From the cell containing the given text, extract its center point as [x, y] coordinate. 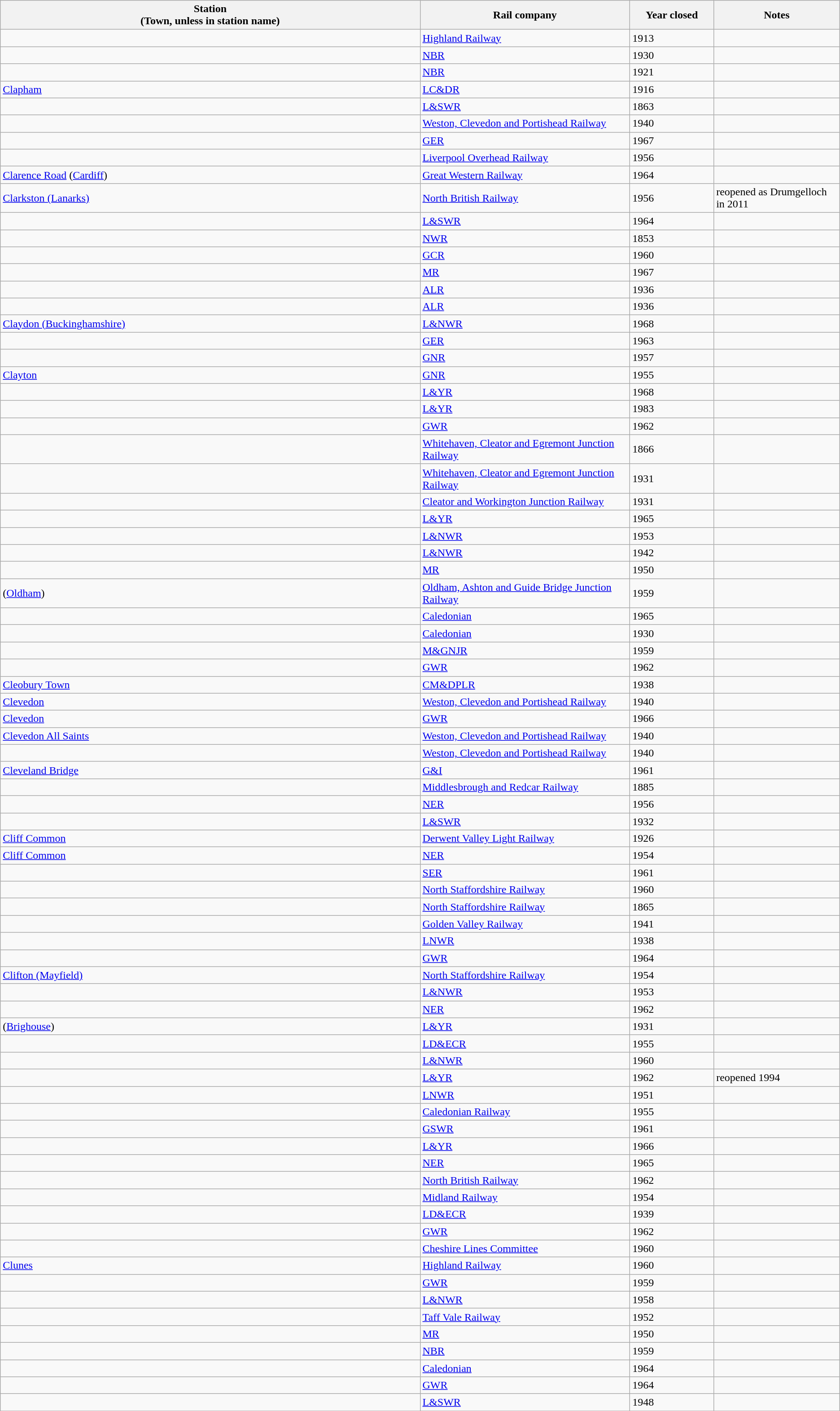
Taff Vale Railway [525, 1317]
GCR [525, 255]
1916 [672, 89]
Year closed [672, 15]
LC&DR [525, 89]
Derwent Valley Light Railway [525, 839]
1932 [672, 821]
Clapham [210, 89]
reopened as Drumgelloch in 2011 [777, 198]
1942 [672, 553]
1885 [672, 787]
CM&DPLR [525, 685]
1853 [672, 238]
1948 [672, 1402]
Clarence Road (Cardiff) [210, 175]
1958 [672, 1300]
Midland Railway [525, 1197]
Cleobury Town [210, 685]
Middlesbrough and Redcar Railway [525, 787]
Caledonian Railway [525, 1112]
Great Western Railway [525, 175]
Rail company [525, 15]
GSWR [525, 1129]
Claydon (Buckinghamshire) [210, 324]
Cleveland Bridge [210, 770]
1963 [672, 341]
SER [525, 873]
Clevedon All Saints [210, 736]
1941 [672, 924]
Oldham, Ashton and Guide Bridge Junction Railway [525, 593]
M&GNJR [525, 651]
1921 [672, 72]
Station(Town, unless in station name) [210, 15]
Cheshire Lines Committee [525, 1248]
(Brighouse) [210, 1026]
1939 [672, 1214]
1913 [672, 38]
reopened 1994 [777, 1077]
Notes [777, 15]
Clifton (Mayfield) [210, 975]
1951 [672, 1095]
1957 [672, 358]
Clunes [210, 1266]
Cleator and Workington Junction Railway [525, 501]
NWR [525, 238]
(Oldham) [210, 593]
Clayton [210, 375]
Clarkston (Lanarks) [210, 198]
1952 [672, 1317]
Liverpool Overhead Railway [525, 158]
1865 [672, 907]
1866 [672, 449]
1926 [672, 839]
G&I [525, 770]
1863 [672, 106]
1983 [672, 409]
Golden Valley Railway [525, 924]
